Scan for the cell matching the given text and deliver its (X, Y) coordinate at center. 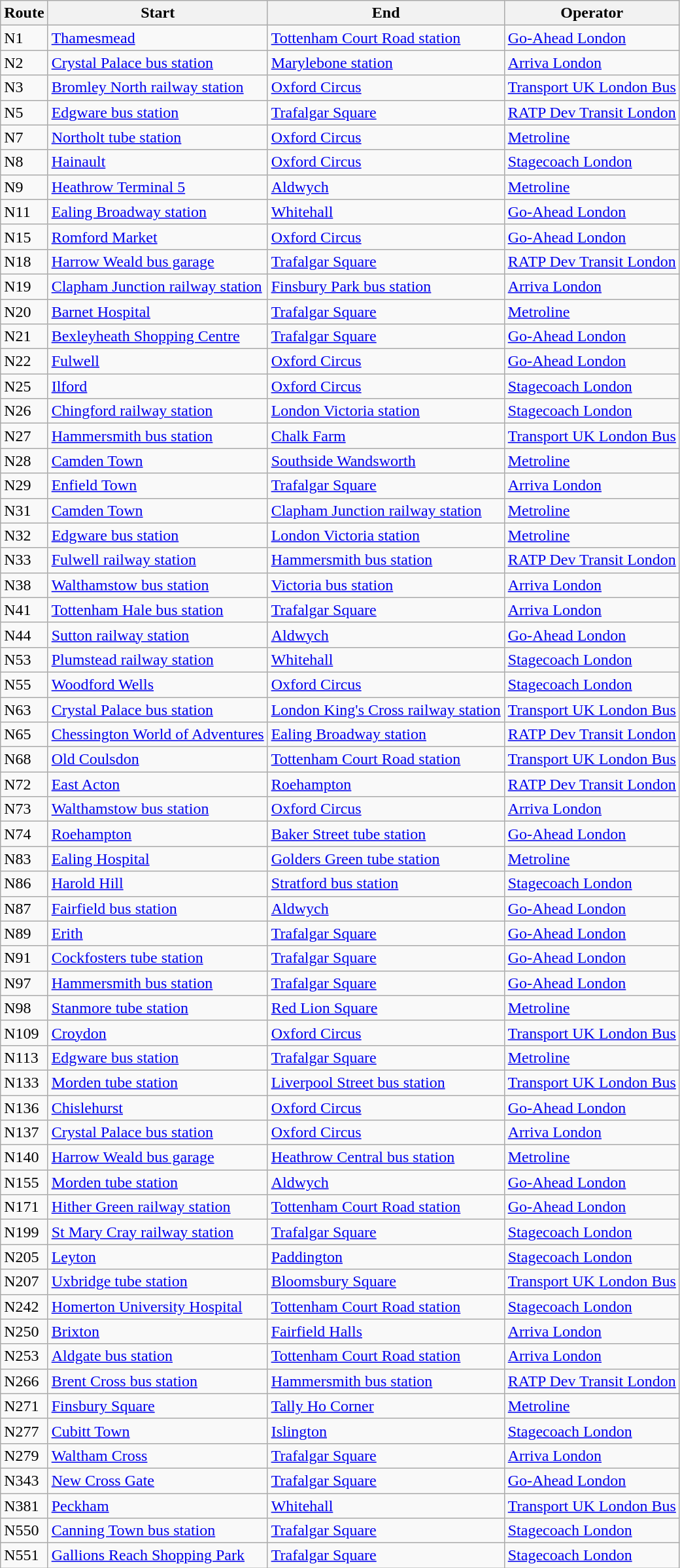
N109 (24, 1033)
N171 (24, 1207)
N63 (24, 709)
Operator (592, 13)
N65 (24, 735)
N343 (24, 1480)
N250 (24, 1331)
N155 (24, 1182)
Croydon (158, 1033)
N15 (24, 237)
N27 (24, 436)
N44 (24, 635)
N89 (24, 933)
N136 (24, 1108)
Harold Hill (158, 884)
Liverpool Street bus station (386, 1082)
Chessington World of Adventures (158, 735)
Brent Cross bus station (158, 1381)
N242 (24, 1307)
Northolt tube station (158, 137)
N550 (24, 1531)
Ealing Hospital (158, 859)
New Cross Gate (158, 1480)
Old Coulsdon (158, 759)
Golders Green tube station (386, 859)
Chalk Farm (386, 436)
N31 (24, 510)
Finsbury Square (158, 1406)
N1 (24, 38)
N266 (24, 1381)
Ilford (158, 386)
Islington (386, 1431)
Thamesmead (158, 38)
Cubitt Town (158, 1431)
N22 (24, 361)
End (386, 13)
N26 (24, 411)
Fairfield bus station (158, 909)
Barnet Hospital (158, 312)
N551 (24, 1556)
N205 (24, 1257)
Erith (158, 933)
N207 (24, 1282)
Plumstead railway station (158, 659)
N21 (24, 337)
Uxbridge tube station (158, 1282)
N68 (24, 759)
N33 (24, 560)
Route (24, 13)
Sutton railway station (158, 635)
Gallions Reach Shopping Park (158, 1556)
N199 (24, 1232)
N253 (24, 1356)
Fulwell (158, 361)
Southside Wandsworth (386, 461)
Waltham Cross (158, 1456)
N72 (24, 784)
Leyton (158, 1257)
N7 (24, 137)
London King's Cross railway station (386, 709)
N53 (24, 659)
Romford Market (158, 237)
Hither Green railway station (158, 1207)
Fulwell railway station (158, 560)
N11 (24, 212)
Tally Ho Corner (386, 1406)
N137 (24, 1133)
Homerton University Hospital (158, 1307)
N91 (24, 958)
N29 (24, 486)
Paddington (386, 1257)
N140 (24, 1158)
N279 (24, 1456)
Stanmore tube station (158, 1008)
Marylebone station (386, 63)
N97 (24, 983)
Enfield Town (158, 486)
Heathrow Central bus station (386, 1158)
N87 (24, 909)
Hainault (158, 162)
Baker Street tube station (386, 834)
East Acton (158, 784)
N18 (24, 261)
Stratford bus station (386, 884)
N83 (24, 859)
N113 (24, 1058)
Fairfield Halls (386, 1331)
Canning Town bus station (158, 1531)
N20 (24, 312)
Aldgate bus station (158, 1356)
N25 (24, 386)
N2 (24, 63)
N28 (24, 461)
Chislehurst (158, 1108)
Peckham (158, 1505)
Red Lion Square (386, 1008)
N74 (24, 834)
N9 (24, 187)
N271 (24, 1406)
N38 (24, 585)
N73 (24, 809)
St Mary Cray railway station (158, 1232)
Bloomsbury Square (386, 1282)
N32 (24, 535)
Chingford railway station (158, 411)
Start (158, 13)
Bromley North railway station (158, 88)
N381 (24, 1505)
N3 (24, 88)
Cockfosters tube station (158, 958)
Brixton (158, 1331)
Woodford Wells (158, 684)
N55 (24, 684)
Victoria bus station (386, 585)
N86 (24, 884)
N41 (24, 610)
N277 (24, 1431)
Tottenham Hale bus station (158, 610)
Finsbury Park bus station (386, 286)
Heathrow Terminal 5 (158, 187)
N5 (24, 112)
N8 (24, 162)
N19 (24, 286)
N133 (24, 1082)
Bexleyheath Shopping Centre (158, 337)
N98 (24, 1008)
